Locate the cell with the specified text and output its (X, Y) center coordinate. 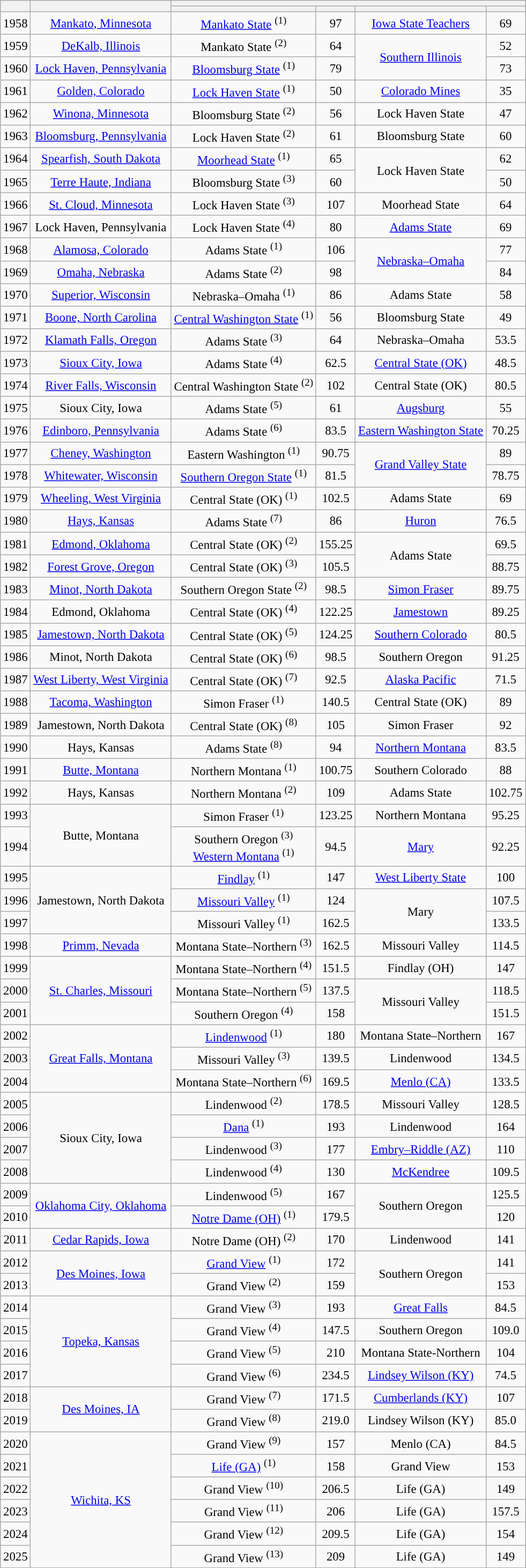
Central State (OK) (7) (243, 680)
2020 (16, 1443)
69.5 (505, 543)
62 (505, 159)
Klamath Falls, Oregon (101, 340)
Lindenwood (5) (243, 1194)
1963 (16, 136)
94 (336, 747)
Grand View (421, 1466)
Eastern Washington State (421, 431)
Montana State–Northern (6) (243, 1081)
102.75 (505, 792)
130 (336, 1172)
Grand View (6) (243, 1375)
89.75 (505, 589)
1994 (16, 846)
Notre Dame (OH) (2) (243, 1240)
Lock Haven State (2) (243, 136)
Adams State (6) (243, 431)
1999 (16, 968)
Bloomsburg, Pennsylvania (101, 136)
Lock Haven State (1) (243, 91)
106 (336, 249)
206 (336, 1511)
Forest Grove, Oregon (101, 566)
100 (505, 878)
Bloomsburg State (1) (243, 68)
Central Washington State (1) (243, 318)
105 (336, 725)
1970 (16, 295)
Augsburg (421, 408)
Golden, Colorado (101, 91)
2014 (16, 1307)
1997 (16, 923)
62.5 (336, 363)
97 (336, 23)
1985 (16, 634)
2003 (16, 1058)
Northern Montana (2) (243, 792)
Life (GA) (1) (243, 1466)
1969 (16, 272)
49 (505, 318)
210 (336, 1353)
Central State (OK) (1) (243, 498)
1975 (16, 408)
Montana State–Northern (421, 1036)
Grand View (11) (243, 1511)
2011 (16, 1240)
Cedar Rapids, Iowa (101, 1240)
81.5 (336, 476)
Tacoma, Washington (101, 702)
73 (505, 68)
2021 (16, 1466)
Des Moines, IA (101, 1409)
Grand View (4) (243, 1330)
Grand View (12) (243, 1534)
92 (505, 725)
1958 (16, 23)
Whitewater, Wisconsin (101, 476)
1977 (16, 453)
1962 (16, 114)
98 (336, 272)
Mankato State (1) (243, 23)
109.0 (505, 1330)
1990 (16, 747)
92.5 (336, 680)
1967 (16, 227)
180 (336, 1036)
Great Falls, Montana (101, 1059)
Adams State (1) (243, 249)
2022 (16, 1489)
Mankato State (2) (243, 46)
120 (505, 1217)
2006 (16, 1127)
Boone, North Carolina (101, 318)
2025 (16, 1556)
92.25 (505, 846)
Eastern Washington (1) (243, 453)
Grand View (2) (243, 1285)
2019 (16, 1420)
206.5 (336, 1489)
124 (336, 900)
Moorhead State (1) (243, 159)
Missouri Valley (3) (243, 1058)
1996 (16, 900)
89.25 (505, 612)
140.5 (336, 702)
Cheney, Washington (101, 453)
Southern Oregon (3)Western Montana (1) (243, 846)
Bloomsburg State (2) (243, 114)
2005 (16, 1104)
125.5 (505, 1194)
104 (505, 1353)
2001 (16, 1013)
172 (336, 1262)
114.5 (505, 945)
171.5 (336, 1398)
209 (336, 1556)
Superior, Wisconsin (101, 295)
Montana State–Northern (3) (243, 945)
79 (336, 68)
234.5 (336, 1375)
Lock Haven State (4) (243, 227)
Central State (OK) (2) (243, 543)
88.75 (505, 566)
105.5 (336, 566)
2008 (16, 1172)
Lindenwood (2) (243, 1104)
Alaska Pacific (421, 680)
1974 (16, 385)
88 (505, 770)
Central State (OK) (8) (243, 725)
157 (336, 1443)
Wheeling, West Virginia (101, 498)
Adams State (2) (243, 272)
1968 (16, 249)
Grand View (10) (243, 1489)
Mankato, Minnesota (101, 23)
Huron (421, 521)
Montana State-Northern (421, 1353)
84 (505, 272)
St. Cloud, Minnesota (101, 204)
Central Washington State (2) (243, 385)
71.5 (505, 680)
Primm, Nevada (101, 945)
Southern Oregon State (2) (243, 589)
110 (505, 1149)
Grand View (1) (243, 1262)
1981 (16, 543)
1980 (16, 521)
58 (505, 295)
94.5 (336, 846)
1989 (16, 725)
35 (505, 91)
2007 (16, 1149)
Central State (OK) (5) (243, 634)
124.25 (336, 634)
Adams State (7) (243, 521)
2009 (16, 1194)
70.25 (505, 431)
137.5 (336, 991)
Central State (OK) (6) (243, 657)
109.5 (505, 1172)
154 (505, 1534)
Northern Montana (1) (243, 770)
Topeka, Kansas (101, 1341)
Adams State (5) (243, 408)
1976 (16, 431)
91.25 (505, 657)
77 (505, 249)
Omaha, Nebraska (101, 272)
1995 (16, 878)
Grand View (5) (243, 1353)
90.75 (336, 453)
128.5 (505, 1104)
1978 (16, 476)
2013 (16, 1285)
Alamosa, Colorado (101, 249)
Lindenwood (4) (243, 1172)
Dana (1) (243, 1127)
102 (336, 385)
Lindenwood (3) (243, 1149)
1986 (16, 657)
Great Falls (421, 1307)
Adams State (4) (243, 363)
1992 (16, 792)
West Liberty State (421, 878)
Winona, Minnesota (101, 114)
Notre Dame (OH) (1) (243, 1217)
102.5 (336, 498)
48.5 (505, 363)
1961 (16, 91)
1979 (16, 498)
1983 (16, 589)
Moorhead State (421, 204)
Spearfish, South Dakota (101, 159)
Central State (OK) (3) (243, 566)
1998 (16, 945)
2002 (16, 1036)
Iowa State Teachers (421, 23)
2018 (16, 1398)
78.75 (505, 476)
179.5 (336, 1217)
52 (505, 46)
2004 (16, 1081)
1966 (16, 204)
Colorado Mines (421, 91)
1991 (16, 770)
2000 (16, 991)
157.5 (505, 1511)
1964 (16, 159)
Southern Illinois (421, 57)
134.5 (505, 1058)
Lindenwood (1) (243, 1036)
Southern Oregon (4) (243, 1013)
47 (505, 114)
Oklahoma City, Oklahoma (101, 1205)
St. Charles, Missouri (101, 990)
1988 (16, 702)
159 (336, 1285)
Montana State–Northern (4) (243, 968)
Cumberlands (KY) (421, 1398)
123.25 (336, 815)
Wichita, KS (101, 1500)
1973 (16, 363)
Bloomsburg State (3) (243, 181)
55 (505, 408)
155.25 (336, 543)
Grand View (3) (243, 1307)
76.5 (505, 521)
Des Moines, Iowa (101, 1273)
Montana State–Northern (5) (243, 991)
178.5 (336, 1104)
1987 (16, 680)
2017 (16, 1375)
109 (336, 792)
219.0 (336, 1420)
118.5 (505, 991)
139.5 (336, 1058)
McKendree (421, 1172)
Southern Oregon State (1) (243, 476)
1972 (16, 340)
122.25 (336, 612)
209.5 (336, 1534)
2016 (16, 1353)
53.5 (505, 340)
170 (336, 1240)
169.5 (336, 1081)
2015 (16, 1330)
95.25 (505, 815)
2010 (16, 1217)
1959 (16, 46)
Grand View (9) (243, 1443)
85.0 (505, 1420)
Grand Valley State (421, 465)
Jamestown (421, 612)
Findlay (OH) (421, 968)
147.5 (336, 1330)
80 (336, 227)
65 (336, 159)
1971 (16, 318)
100.75 (336, 770)
1993 (16, 815)
Embry–Riddle (AZ) (421, 1149)
River Falls, Wisconsin (101, 385)
2012 (16, 1262)
West Liberty, West Virginia (101, 680)
1965 (16, 181)
Adams State (3) (243, 340)
Grand View (13) (243, 1556)
DeKalb, Illinois (101, 46)
1960 (16, 68)
1982 (16, 566)
Grand View (8) (243, 1420)
164 (505, 1127)
2023 (16, 1511)
107.5 (505, 900)
Nebraska–Omaha (1) (243, 295)
Grand View (7) (243, 1398)
Lock Haven State (3) (243, 204)
1984 (16, 612)
Edinboro, Pennsylvania (101, 431)
177 (336, 1149)
74.5 (505, 1375)
Terre Haute, Indiana (101, 181)
Adams State (8) (243, 747)
2024 (16, 1534)
Findlay (1) (243, 878)
Central State (OK) (4) (243, 612)
